Search for the cell housing the specified text and yield its (X, Y) center coordinate. 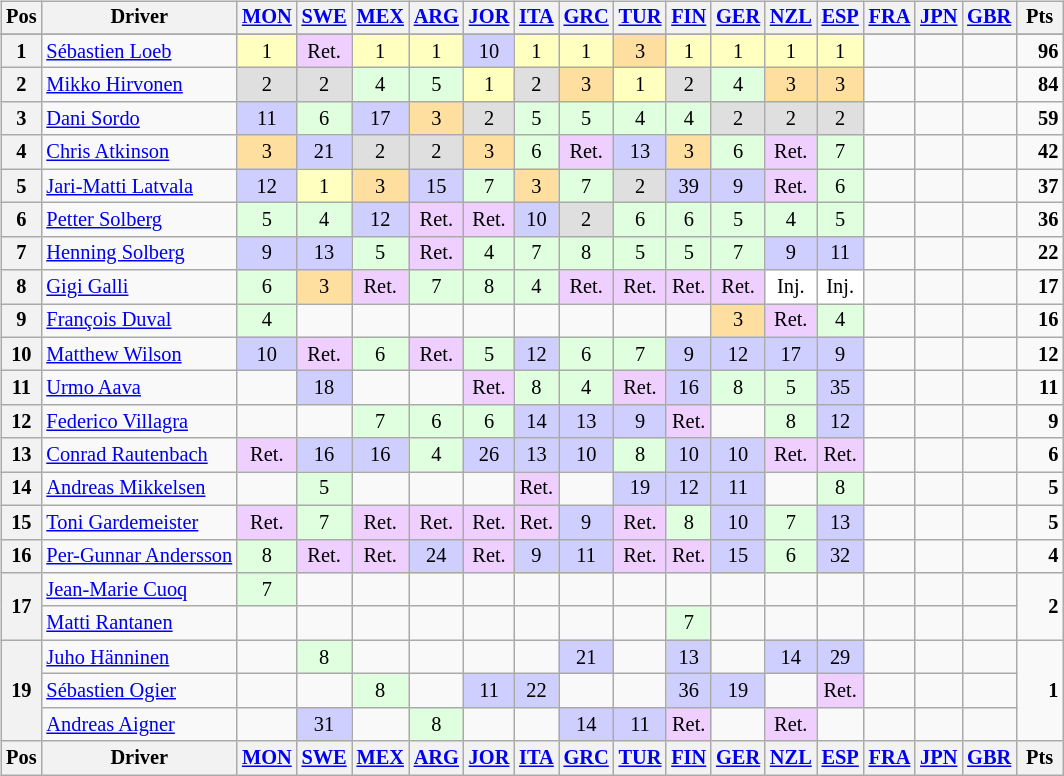
Andreas Aigner (139, 724)
Gigi Galli (139, 287)
35 (840, 388)
Petter Solberg (139, 220)
Henning Solberg (139, 253)
42 (1040, 152)
18 (324, 388)
39 (688, 186)
29 (840, 657)
96 (1040, 51)
Jari-Matti Latvala (139, 186)
Urmo Aava (139, 388)
Chris Atkinson (139, 152)
Mikko Hirvonen (139, 85)
Jean-Marie Cuoq (139, 590)
Federico Villagra (139, 422)
31 (324, 724)
59 (1040, 119)
32 (840, 556)
Sébastien Loeb (139, 51)
Andreas Mikkelsen (139, 489)
37 (1040, 186)
24 (436, 556)
Matthew Wilson (139, 354)
Dani Sordo (139, 119)
Toni Gardemeister (139, 522)
Conrad Rautenbach (139, 455)
84 (1040, 85)
François Duval (139, 321)
26 (489, 455)
Juho Hänninen (139, 657)
Sébastien Ogier (139, 691)
Per-Gunnar Andersson (139, 556)
Matti Rantanen (139, 623)
